Find where the given text appears and provide that cell's center as (x, y) coordinate. 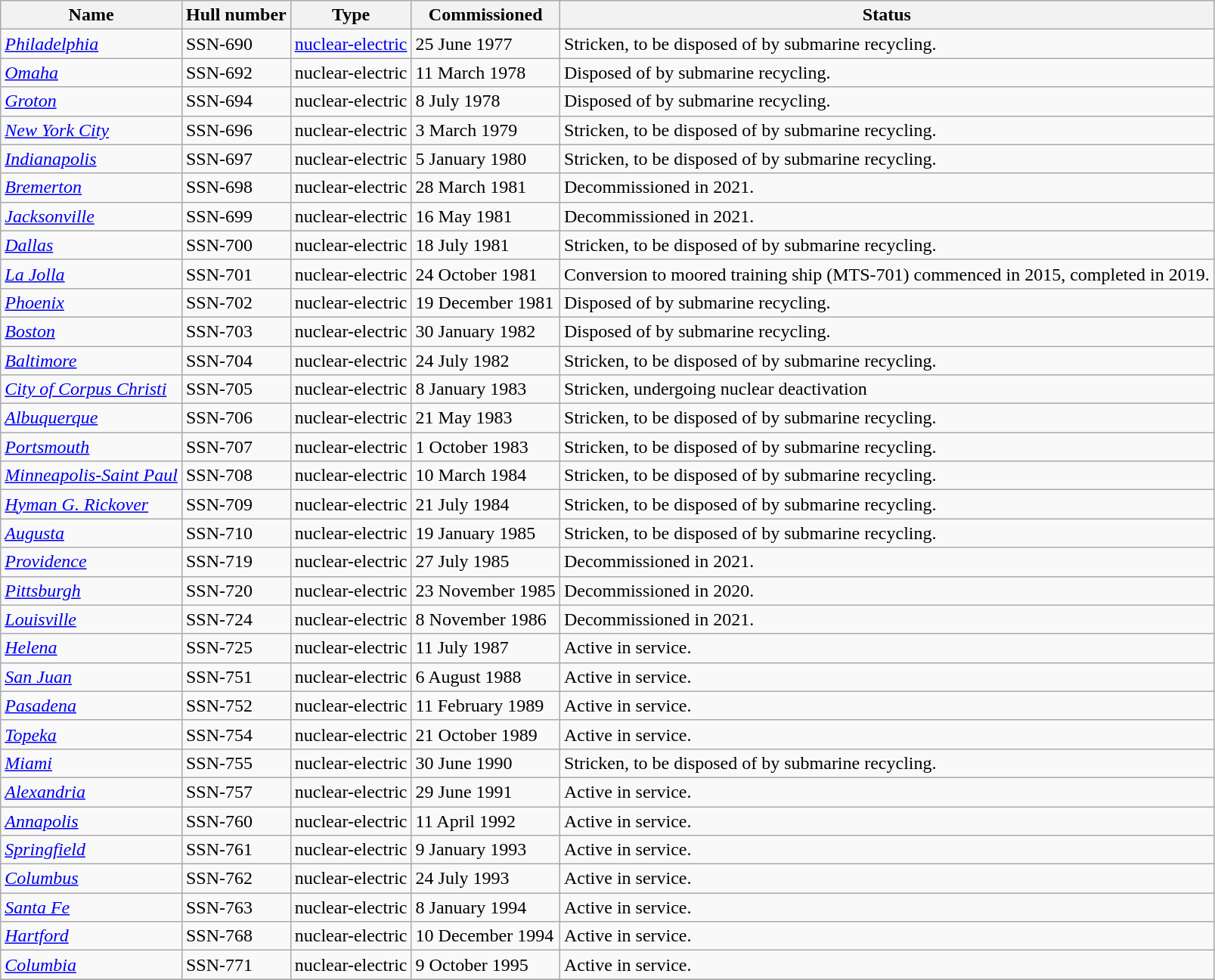
Miami (91, 763)
29 June 1991 (485, 792)
SSN-763 (236, 907)
Decommissioned in 2020. (886, 591)
SSN-760 (236, 820)
Columbus (91, 879)
Alexandria (91, 792)
Status (886, 15)
Philadelphia (91, 44)
SSN-707 (236, 447)
16 May 1981 (485, 216)
San Juan (91, 677)
24 July 1993 (485, 879)
SSN-768 (236, 936)
Dallas (91, 245)
SSN-724 (236, 619)
Bremerton (91, 188)
SSN-725 (236, 648)
9 January 1993 (485, 850)
SSN-692 (236, 73)
Santa Fe (91, 907)
11 July 1987 (485, 648)
Springfield (91, 850)
11 April 1992 (485, 820)
5 January 1980 (485, 159)
Commissioned (485, 15)
Providence (91, 562)
SSN-706 (236, 418)
Phoenix (91, 302)
24 July 1982 (485, 361)
SSN-761 (236, 850)
Pittsburgh (91, 591)
Hartford (91, 936)
SSN-704 (236, 361)
Type (351, 15)
SSN-719 (236, 562)
Jacksonville (91, 216)
SSN-694 (236, 101)
8 November 1986 (485, 619)
24 October 1981 (485, 274)
SSN-700 (236, 245)
SSN-699 (236, 216)
Topeka (91, 734)
10 December 1994 (485, 936)
City of Corpus Christi (91, 389)
Minneapolis-Saint Paul (91, 476)
9 October 1995 (485, 965)
SSN-705 (236, 389)
19 December 1981 (485, 302)
Name (91, 15)
SSN-696 (236, 130)
Annapolis (91, 820)
3 March 1979 (485, 130)
Louisville (91, 619)
New York City (91, 130)
28 March 1981 (485, 188)
25 June 1977 (485, 44)
Baltimore (91, 361)
SSN-762 (236, 879)
Augusta (91, 533)
Boston (91, 331)
18 July 1981 (485, 245)
SSN-710 (236, 533)
1 October 1983 (485, 447)
SSN-702 (236, 302)
Portsmouth (91, 447)
Helena (91, 648)
Pasadena (91, 706)
8 January 1983 (485, 389)
Conversion to moored training ship (MTS-701) commenced in 2015, completed in 2019. (886, 274)
SSN-698 (236, 188)
SSN-709 (236, 504)
SSN-703 (236, 331)
Albuquerque (91, 418)
Groton (91, 101)
11 March 1978 (485, 73)
SSN-690 (236, 44)
8 July 1978 (485, 101)
SSN-697 (236, 159)
SSN-755 (236, 763)
La Jolla (91, 274)
21 October 1989 (485, 734)
11 February 1989 (485, 706)
23 November 1985 (485, 591)
Columbia (91, 965)
SSN-754 (236, 734)
SSN-751 (236, 677)
Indianapolis (91, 159)
21 May 1983 (485, 418)
SSN-701 (236, 274)
Omaha (91, 73)
Stricken, undergoing nuclear deactivation (886, 389)
30 January 1982 (485, 331)
SSN-757 (236, 792)
10 March 1984 (485, 476)
30 June 1990 (485, 763)
21 July 1984 (485, 504)
SSN-752 (236, 706)
27 July 1985 (485, 562)
SSN-720 (236, 591)
SSN-771 (236, 965)
6 August 1988 (485, 677)
8 January 1994 (485, 907)
SSN-708 (236, 476)
19 January 1985 (485, 533)
Hull number (236, 15)
Hyman G. Rickover (91, 504)
